Scan for the cell matching the given text and deliver its (X, Y) coordinate at center. 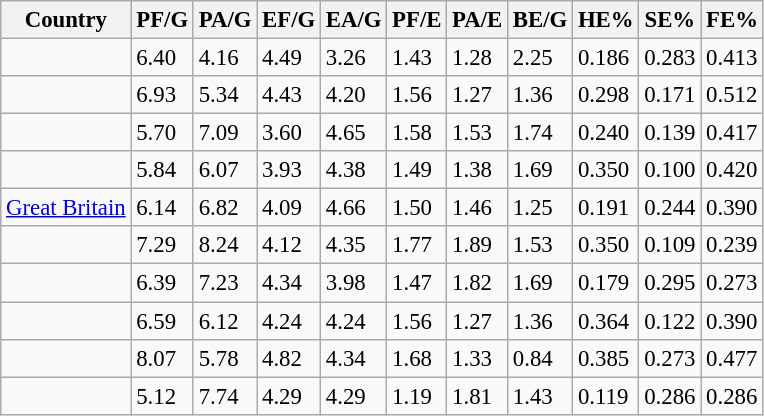
5.84 (162, 170)
HE% (606, 20)
8.24 (224, 245)
0.240 (606, 133)
0.139 (670, 133)
SE% (670, 20)
4.12 (289, 245)
7.23 (224, 283)
1.89 (478, 245)
1.47 (417, 283)
4.38 (354, 170)
3.93 (289, 170)
6.40 (162, 58)
0.100 (670, 170)
0.244 (670, 208)
1.74 (540, 133)
0.295 (670, 283)
1.58 (417, 133)
EA/G (354, 20)
1.19 (417, 396)
4.49 (289, 58)
6.39 (162, 283)
6.59 (162, 321)
0.122 (670, 321)
0.298 (606, 95)
3.26 (354, 58)
6.12 (224, 321)
Great Britain (66, 208)
4.09 (289, 208)
0.477 (732, 358)
4.35 (354, 245)
0.417 (732, 133)
3.60 (289, 133)
0.171 (670, 95)
5.78 (224, 358)
Country (66, 20)
1.33 (478, 358)
6.14 (162, 208)
0.191 (606, 208)
6.82 (224, 208)
1.81 (478, 396)
1.49 (417, 170)
2.25 (540, 58)
1.77 (417, 245)
PF/G (162, 20)
4.65 (354, 133)
1.25 (540, 208)
3.98 (354, 283)
0.179 (606, 283)
7.09 (224, 133)
0.512 (732, 95)
1.68 (417, 358)
PA/G (224, 20)
1.28 (478, 58)
6.07 (224, 170)
0.364 (606, 321)
4.66 (354, 208)
0.283 (670, 58)
1.38 (478, 170)
BE/G (540, 20)
0.119 (606, 396)
1.50 (417, 208)
4.43 (289, 95)
0.84 (540, 358)
7.74 (224, 396)
PF/E (417, 20)
0.385 (606, 358)
5.34 (224, 95)
0.239 (732, 245)
8.07 (162, 358)
FE% (732, 20)
5.12 (162, 396)
0.109 (670, 245)
0.186 (606, 58)
0.413 (732, 58)
6.93 (162, 95)
4.82 (289, 358)
1.82 (478, 283)
5.70 (162, 133)
0.420 (732, 170)
PA/E (478, 20)
4.20 (354, 95)
1.46 (478, 208)
EF/G (289, 20)
7.29 (162, 245)
4.16 (224, 58)
